From the cell containing the given text, extract its center point as [x, y] coordinate. 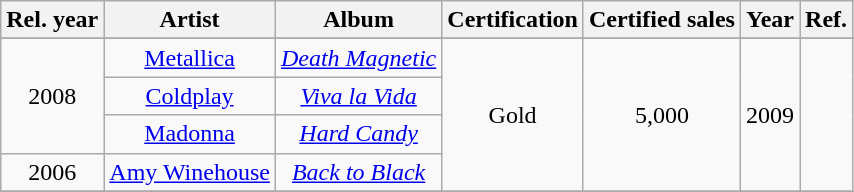
Year [770, 20]
Album [358, 20]
Amy Winehouse [190, 172]
Hard Candy [358, 134]
Artist [190, 20]
Rel. year [52, 20]
Coldplay [190, 96]
Back to Black [358, 172]
Madonna [190, 134]
Ref. [826, 20]
Viva la Vida [358, 96]
Death Magnetic [358, 58]
2008 [52, 96]
2006 [52, 172]
Certified sales [662, 20]
Metallica [190, 58]
2009 [770, 115]
5,000 [662, 115]
Certification [513, 20]
Gold [513, 115]
